Provide the [x, y] coordinate of the cell's center where the given text is located.  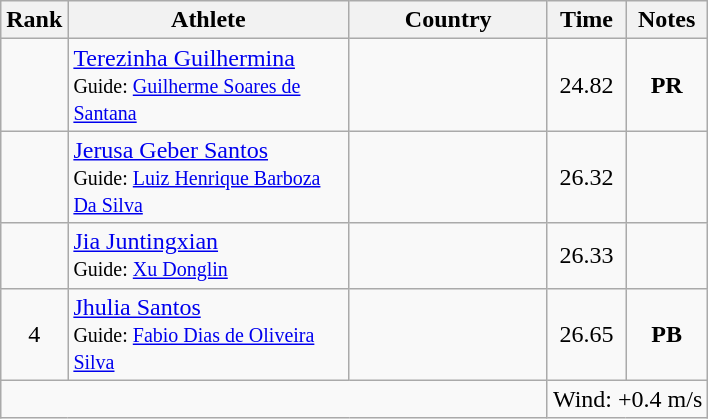
26.33 [586, 256]
Time [586, 20]
Terezinha GuilherminaGuide: Guilherme Soares de Santana [208, 85]
26.65 [586, 334]
Athlete [208, 20]
Notes [667, 20]
Jhulia SantosGuide: Fabio Dias de Oliveira Silva [208, 334]
Jerusa Geber SantosGuide: Luiz Henrique Barboza Da Silva [208, 177]
PR [667, 85]
Wind: +0.4 m/s [627, 399]
PB [667, 334]
Jia JuntingxianGuide: Xu Donglin [208, 256]
26.32 [586, 177]
24.82 [586, 85]
4 [34, 334]
Country [448, 20]
Rank [34, 20]
